Extract the [X, Y] coordinate from the center of the cell holding the provided text.  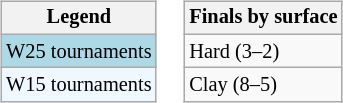
W15 tournaments [78, 85]
Legend [78, 18]
Hard (3–2) [263, 51]
W25 tournaments [78, 51]
Clay (8–5) [263, 85]
Finals by surface [263, 18]
